Determine the (X, Y) coordinate at the center of the cell enclosing the given text.  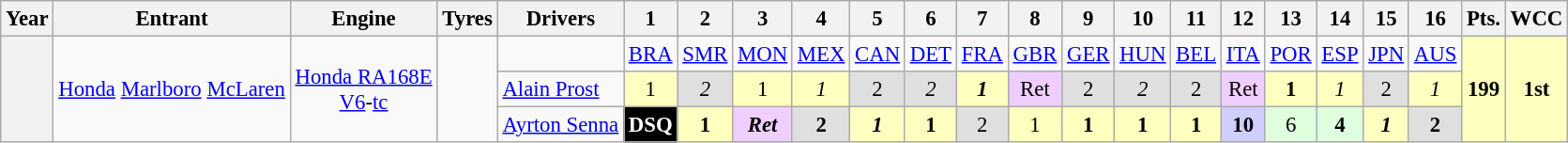
1st (1536, 90)
13 (1291, 19)
5 (878, 19)
Pts. (1484, 19)
GER (1088, 55)
12 (1242, 19)
HUN (1143, 55)
11 (1196, 19)
WCC (1536, 19)
16 (1435, 19)
JPN (1387, 55)
CAN (878, 55)
DSQ (651, 125)
BEL (1196, 55)
15 (1387, 19)
Honda RA168EV6-tc (364, 90)
Year (27, 19)
Honda Marlboro McLaren (172, 90)
ESP (1340, 55)
AUS (1435, 55)
199 (1484, 90)
FRA (982, 55)
DET (931, 55)
BRA (651, 55)
Tyres (467, 19)
Drivers (560, 19)
MEX (820, 55)
Alain Prost (560, 89)
3 (763, 19)
MON (763, 55)
Entrant (172, 19)
8 (1034, 19)
GBR (1034, 55)
Ayrton Senna (560, 125)
POR (1291, 55)
14 (1340, 19)
SMR (706, 55)
ITA (1242, 55)
7 (982, 19)
9 (1088, 19)
Engine (364, 19)
